Scan for the cell matching the given text and deliver its (X, Y) coordinate at center. 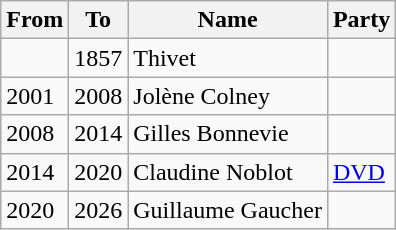
Gilles Bonnevie (228, 134)
2001 (35, 96)
Claudine Noblot (228, 172)
DVD (361, 172)
To (98, 20)
Name (228, 20)
Party (361, 20)
Guillaume Gaucher (228, 210)
2026 (98, 210)
From (35, 20)
1857 (98, 58)
Jolène Colney (228, 96)
Thivet (228, 58)
